Detect which cell encompasses the target text, then output its (X, Y) center coordinate. 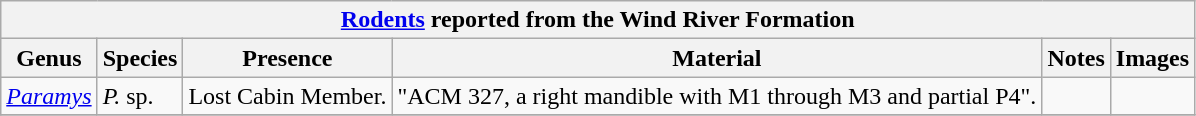
P. sp. (140, 96)
Rodents reported from the Wind River Formation (598, 20)
Paramys (49, 96)
Material (717, 58)
Lost Cabin Member. (288, 96)
Species (140, 58)
Presence (288, 58)
"ACM 327, a right mandible with M1 through M3 and partial P4". (717, 96)
Notes (1076, 58)
Genus (49, 58)
Images (1152, 58)
